Output the [x, y] coordinate of the center of the cell containing the given text.  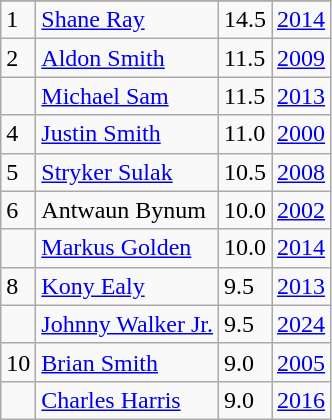
Michael Sam [128, 96]
1 [18, 20]
2024 [302, 324]
Antwaun Bynum [128, 210]
Aldon Smith [128, 58]
Johnny Walker Jr. [128, 324]
Stryker Sulak [128, 172]
10 [18, 362]
Markus Golden [128, 248]
5 [18, 172]
8 [18, 286]
2000 [302, 134]
2009 [302, 58]
2008 [302, 172]
2002 [302, 210]
14.5 [244, 20]
Shane Ray [128, 20]
2 [18, 58]
Brian Smith [128, 362]
11.0 [244, 134]
Justin Smith [128, 134]
2005 [302, 362]
6 [18, 210]
10.5 [244, 172]
4 [18, 134]
2016 [302, 400]
Charles Harris [128, 400]
Kony Ealy [128, 286]
